Identify which cell holds the provided text, then report its [x, y] central coordinate. 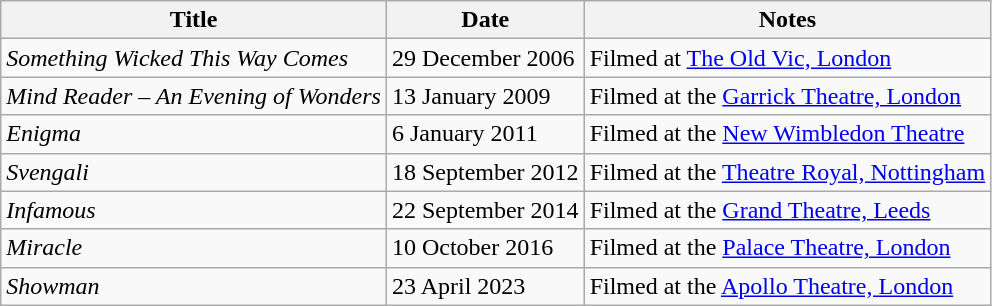
10 October 2016 [485, 248]
Mind Reader – An Evening of Wonders [194, 96]
18 September 2012 [485, 172]
Enigma [194, 134]
Title [194, 20]
22 September 2014 [485, 210]
Infamous [194, 210]
13 January 2009 [485, 96]
Miracle [194, 248]
23 April 2023 [485, 286]
Filmed at the Grand Theatre, Leeds [788, 210]
Svengali [194, 172]
Notes [788, 20]
Filmed at the Theatre Royal, Nottingham [788, 172]
6 January 2011 [485, 134]
Filmed at the Garrick Theatre, London [788, 96]
Date [485, 20]
29 December 2006 [485, 58]
Filmed at the New Wimbledon Theatre [788, 134]
Filmed at the Palace Theatre, London [788, 248]
Filmed at The Old Vic, London [788, 58]
Something Wicked This Way Comes [194, 58]
Showman [194, 286]
Filmed at the Apollo Theatre, London [788, 286]
